Locate the cell with the specified text and output its (x, y) center coordinate. 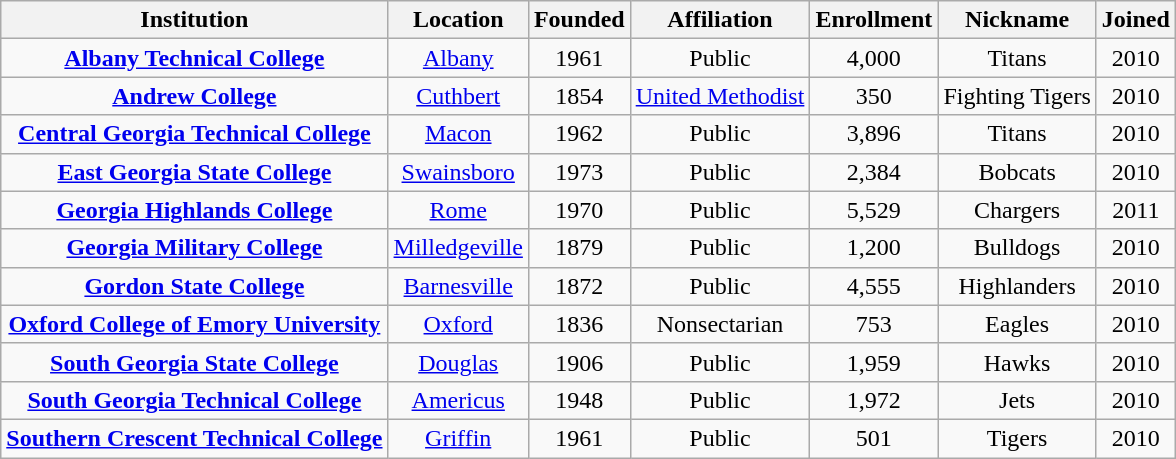
Barnesville (458, 286)
Oxford (458, 324)
Central Georgia Technical College (194, 134)
1872 (579, 286)
350 (874, 96)
Oxford College of Emory University (194, 324)
Georgia Military College (194, 248)
Nonsectarian (720, 324)
Location (458, 20)
Andrew College (194, 96)
Eagles (1017, 324)
Griffin (458, 438)
Bulldogs (1017, 248)
1948 (579, 400)
1836 (579, 324)
Enrollment (874, 20)
Swainsboro (458, 172)
2,384 (874, 172)
1962 (579, 134)
Georgia Highlands College (194, 210)
South Georgia State College (194, 362)
2011 (1136, 210)
South Georgia Technical College (194, 400)
1906 (579, 362)
753 (874, 324)
1970 (579, 210)
Milledgeville (458, 248)
1854 (579, 96)
1,200 (874, 248)
Macon (458, 134)
Albany Technical College (194, 58)
Founded (579, 20)
Albany (458, 58)
Cuthbert (458, 96)
Rome (458, 210)
Gordon State College (194, 286)
3,896 (874, 134)
Douglas (458, 362)
1,959 (874, 362)
5,529 (874, 210)
1,972 (874, 400)
4,000 (874, 58)
Southern Crescent Technical College (194, 438)
Affiliation (720, 20)
1879 (579, 248)
Institution (194, 20)
501 (874, 438)
Americus (458, 400)
Jets (1017, 400)
Hawks (1017, 362)
Bobcats (1017, 172)
Tigers (1017, 438)
4,555 (874, 286)
Chargers (1017, 210)
Fighting Tigers (1017, 96)
1973 (579, 172)
Nickname (1017, 20)
Joined (1136, 20)
United Methodist (720, 96)
Highlanders (1017, 286)
East Georgia State College (194, 172)
